Output the [X, Y] coordinate of the center of the cell containing the given text.  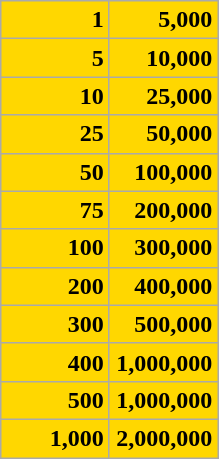
200,000 [164, 210]
75 [56, 210]
300 [56, 324]
300,000 [164, 248]
50,000 [164, 134]
25,000 [164, 96]
100,000 [164, 172]
10,000 [164, 58]
400 [56, 362]
5 [56, 58]
1,000 [56, 438]
400,000 [164, 286]
50 [56, 172]
100 [56, 248]
500 [56, 400]
2,000,000 [164, 438]
200 [56, 286]
10 [56, 96]
500,000 [164, 324]
1 [56, 20]
25 [56, 134]
5,000 [164, 20]
